Find where the given text appears and provide that cell's center as [x, y] coordinate. 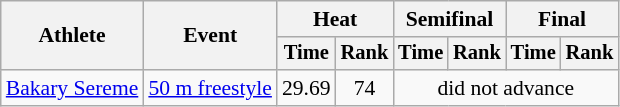
Athlete [72, 36]
29.69 [306, 88]
Heat [335, 19]
50 m freestyle [210, 88]
Bakary Sereme [72, 88]
74 [365, 88]
Event [210, 36]
Semifinal [449, 19]
did not advance [506, 88]
Final [562, 19]
